Pinpoint the cell where the given text exists, returning its [X, Y] midpoint coordinate. 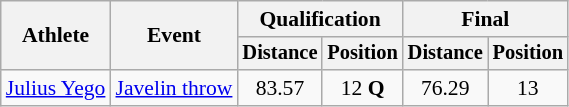
13 [528, 88]
76.29 [446, 88]
83.57 [280, 88]
Final [486, 19]
Event [174, 36]
Javelin throw [174, 88]
Qualification [320, 19]
12 Q [362, 88]
Athlete [56, 36]
Julius Yego [56, 88]
